Determine the [X, Y] coordinate at the center of the cell enclosing the given text.  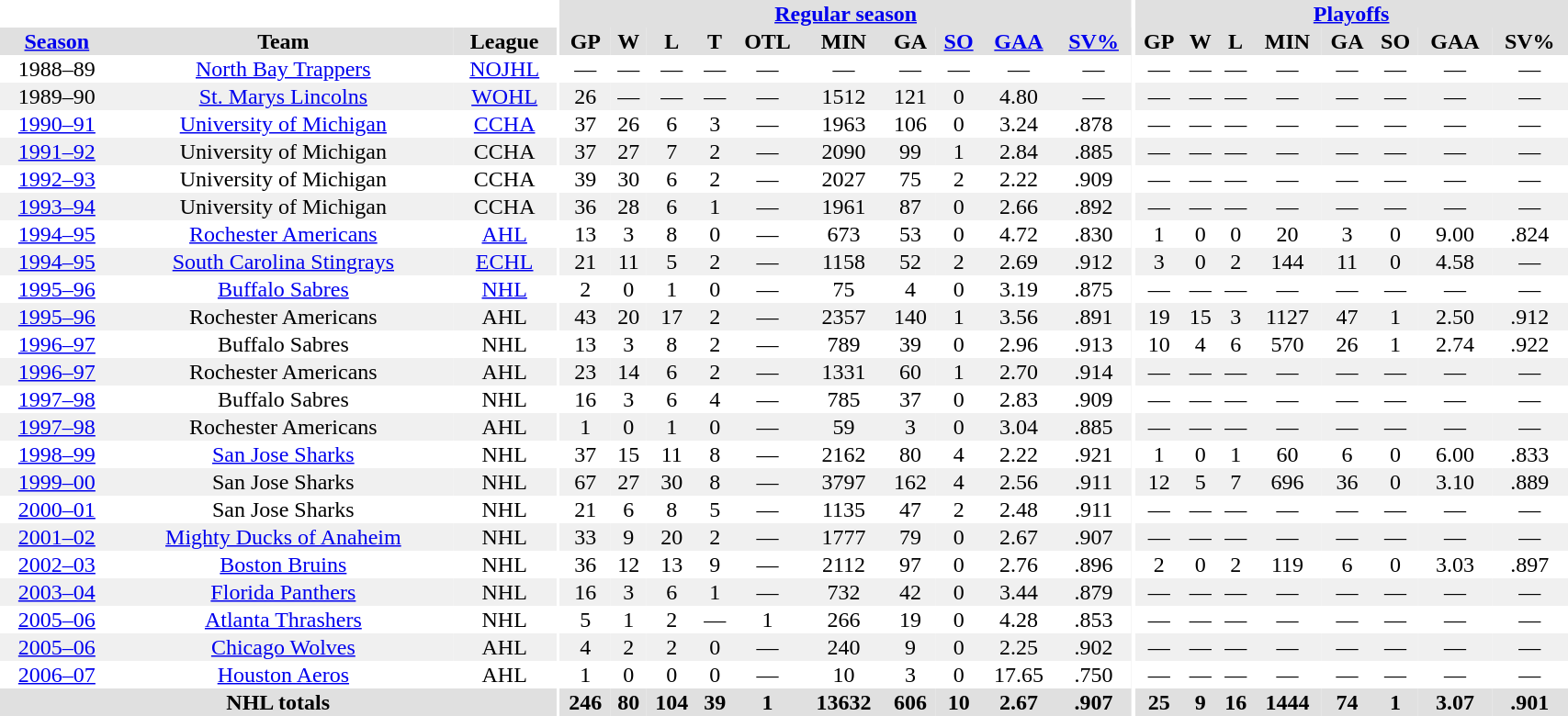
1158 [844, 262]
2003–04 [57, 592]
14 [628, 372]
4.28 [1020, 620]
2.69 [1020, 262]
121 [909, 96]
43 [586, 317]
.853 [1094, 620]
Mighty Ducks of Anaheim [283, 537]
.891 [1094, 317]
3.24 [1020, 124]
.922 [1529, 344]
17 [671, 317]
1989–90 [57, 96]
2.96 [1020, 344]
2112 [844, 565]
3.07 [1455, 702]
1777 [844, 537]
2001–02 [57, 537]
570 [1287, 344]
3.03 [1455, 565]
Houston Aeros [283, 675]
2090 [844, 151]
1331 [844, 372]
1992–93 [57, 179]
Team [283, 41]
Florida Panthers [283, 592]
.901 [1529, 702]
Atlanta Thrashers [283, 620]
2.83 [1020, 399]
1512 [844, 96]
.830 [1094, 234]
.914 [1094, 372]
2357 [844, 317]
Chicago Wolves [283, 647]
NHL totals [277, 702]
25 [1159, 702]
1990–91 [57, 124]
2006–07 [57, 675]
.892 [1094, 207]
.889 [1529, 482]
9.00 [1455, 234]
266 [844, 620]
59 [844, 427]
2.66 [1020, 207]
1135 [844, 509]
.879 [1094, 592]
T [715, 41]
.833 [1529, 454]
2002–03 [57, 565]
League [504, 41]
.878 [1094, 124]
1988–89 [57, 69]
ECHL [504, 262]
789 [844, 344]
17.65 [1020, 675]
4.72 [1020, 234]
.921 [1094, 454]
106 [909, 124]
South Carolina Stingrays [283, 262]
28 [628, 207]
2.84 [1020, 151]
4.58 [1455, 262]
NOJHL [504, 69]
6.00 [1455, 454]
2000–01 [57, 509]
.750 [1094, 675]
Playoffs [1352, 14]
2.76 [1020, 565]
Season [57, 41]
2.70 [1020, 372]
4.80 [1020, 96]
140 [909, 317]
52 [909, 262]
.913 [1094, 344]
.875 [1094, 289]
3.56 [1020, 317]
1961 [844, 207]
42 [909, 592]
Regular season [846, 14]
79 [909, 537]
97 [909, 565]
North Bay Trappers [283, 69]
67 [586, 482]
785 [844, 399]
87 [909, 207]
.902 [1094, 647]
1999–00 [57, 482]
1998–99 [57, 454]
606 [909, 702]
1444 [1287, 702]
696 [1287, 482]
162 [909, 482]
13632 [844, 702]
2162 [844, 454]
1991–92 [57, 151]
673 [844, 234]
2.25 [1020, 647]
1963 [844, 124]
3.44 [1020, 592]
99 [909, 151]
1127 [1287, 317]
Boston Bruins [283, 565]
.824 [1529, 234]
144 [1287, 262]
53 [909, 234]
WOHL [504, 96]
1993–94 [57, 207]
2.74 [1455, 344]
3.04 [1020, 427]
2.50 [1455, 317]
2.56 [1020, 482]
3.19 [1020, 289]
74 [1347, 702]
119 [1287, 565]
.896 [1094, 565]
.897 [1529, 565]
St. Marys Lincolns [283, 96]
OTL [767, 41]
3.10 [1455, 482]
732 [844, 592]
33 [586, 537]
23 [586, 372]
2027 [844, 179]
246 [586, 702]
104 [671, 702]
3797 [844, 482]
240 [844, 647]
2.48 [1020, 509]
